Scan for the cell matching the given text and deliver its (x, y) coordinate at center. 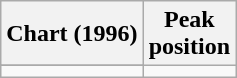
Peakposition (189, 34)
Chart (1996) (72, 34)
